For the text-containing cell, return its midpoint in [X, Y] coordinate format. 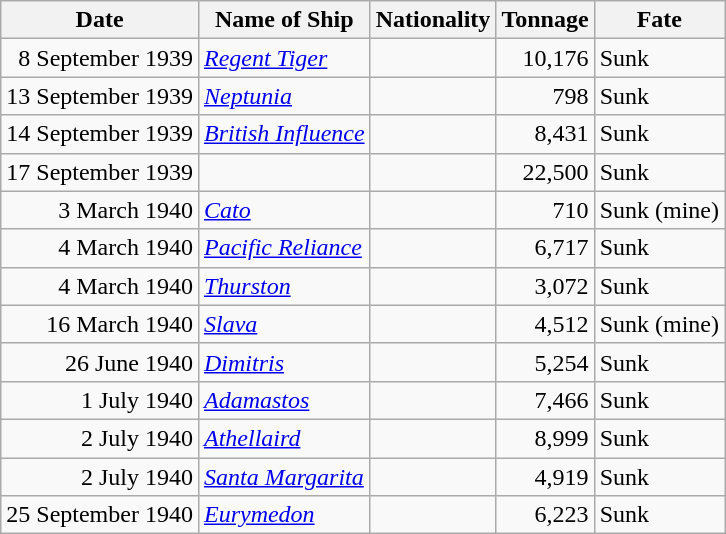
Fate [659, 20]
3,072 [545, 286]
25 September 1940 [100, 515]
Name of Ship [284, 20]
798 [545, 96]
22,500 [545, 172]
10,176 [545, 58]
Neptunia [284, 96]
Tonnage [545, 20]
Nationality [433, 20]
4,512 [545, 324]
6,717 [545, 248]
710 [545, 210]
Cato [284, 210]
17 September 1939 [100, 172]
Pacific Reliance [284, 248]
14 September 1939 [100, 134]
Eurymedon [284, 515]
26 June 1940 [100, 362]
Thurston [284, 286]
Athellaird [284, 438]
Regent Tiger [284, 58]
7,466 [545, 400]
Adamastos [284, 400]
British Influence [284, 134]
8,999 [545, 438]
1 July 1940 [100, 400]
5,254 [545, 362]
Dimitris [284, 362]
16 March 1940 [100, 324]
8,431 [545, 134]
4,919 [545, 477]
Slava [284, 324]
13 September 1939 [100, 96]
Date [100, 20]
Santa Margarita [284, 477]
3 March 1940 [100, 210]
6,223 [545, 515]
8 September 1939 [100, 58]
